Find where the given text appears and provide that cell's center as (x, y) coordinate. 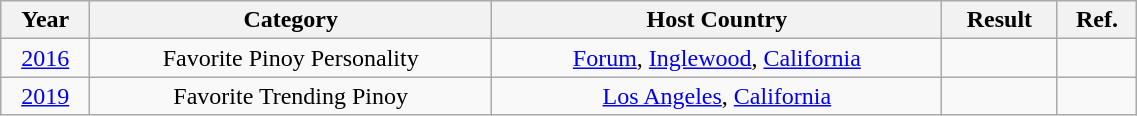
2016 (46, 58)
2019 (46, 96)
Host Country (717, 20)
Year (46, 20)
Favorite Trending Pinoy (291, 96)
Result (1000, 20)
Los Angeles, California (717, 96)
Category (291, 20)
Favorite Pinoy Personality (291, 58)
Ref. (1097, 20)
Forum, Inglewood, California (717, 58)
